Extract the (x, y) coordinate from the center of the cell holding the provided text.  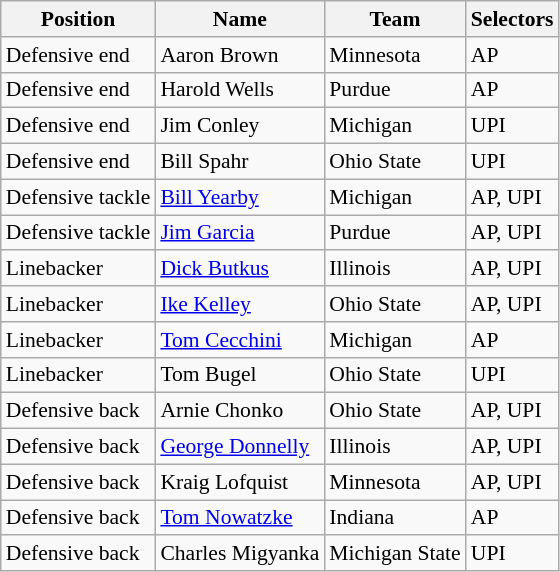
Name (240, 19)
George Donnelly (240, 447)
Tom Nowatzke (240, 518)
Arnie Chonko (240, 411)
Jim Garcia (240, 233)
Tom Cecchini (240, 340)
Ike Kelley (240, 304)
Jim Conley (240, 126)
Aaron Brown (240, 55)
Dick Butkus (240, 269)
Bill Spahr (240, 162)
Selectors (512, 19)
Kraig Lofquist (240, 482)
Indiana (394, 518)
Position (78, 19)
Michigan State (394, 554)
Tom Bugel (240, 375)
Charles Migyanka (240, 554)
Bill Yearby (240, 197)
Team (394, 19)
Harold Wells (240, 90)
